Extract the [x, y] coordinate from the center of the cell holding the provided text.  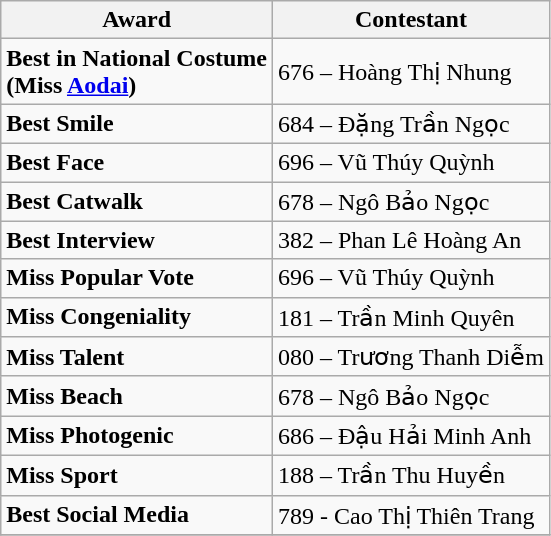
Miss Congeniality [137, 317]
676 – Hoàng Thị Nhung [410, 72]
684 – Đặng Trần Ngọc [410, 124]
Best Interview [137, 240]
Contestant [410, 20]
Award [137, 20]
188 – Trần Thu Huyền [410, 475]
Best Face [137, 162]
Best Catwalk [137, 202]
Miss Popular Vote [137, 278]
Miss Beach [137, 396]
Miss Photogenic [137, 436]
Best in National Costume(Miss Aodai) [137, 72]
686 – Đậu Hải Minh Anh [410, 436]
Best Social Media [137, 515]
Miss Sport [137, 475]
080 – Trương Thanh Diễm [410, 357]
Miss Talent [137, 357]
181 – Trần Minh Quyên [410, 317]
382 – Phan Lê Hoàng An [410, 240]
Best Smile [137, 124]
789 - Cao Thị Thiên Trang [410, 515]
